Output the (X, Y) coordinate of the center of the cell containing the given text.  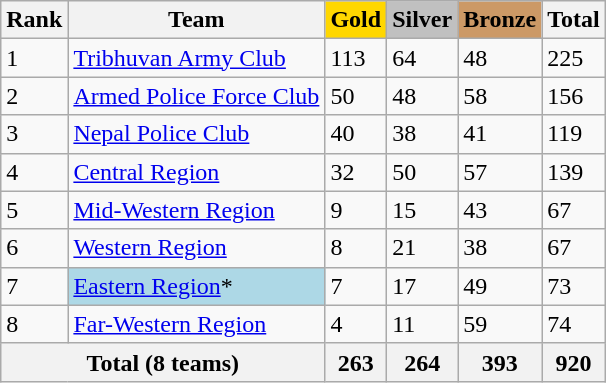
263 (356, 362)
264 (422, 362)
113 (356, 58)
32 (356, 172)
393 (500, 362)
Western Region (196, 248)
Bronze (500, 20)
64 (422, 58)
6 (34, 248)
15 (422, 210)
9 (356, 210)
17 (422, 286)
Central Region (196, 172)
41 (500, 134)
21 (422, 248)
Silver (422, 20)
49 (500, 286)
Far-Western Region (196, 324)
920 (574, 362)
5 (34, 210)
Total (574, 20)
3 (34, 134)
139 (574, 172)
Eastern Region* (196, 286)
2 (34, 96)
58 (500, 96)
Nepal Police Club (196, 134)
Total (8 teams) (163, 362)
Mid-Western Region (196, 210)
11 (422, 324)
156 (574, 96)
225 (574, 58)
Team (196, 20)
43 (500, 210)
1 (34, 58)
Armed Police Force Club (196, 96)
73 (574, 286)
Gold (356, 20)
59 (500, 324)
Rank (34, 20)
40 (356, 134)
74 (574, 324)
Tribhuvan Army Club (196, 58)
57 (500, 172)
119 (574, 134)
